From the cell containing the given text, extract its center point as (X, Y) coordinate. 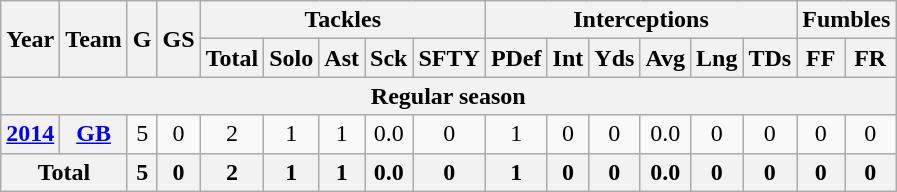
Avg (666, 58)
Year (30, 39)
Regular season (448, 96)
PDef (516, 58)
Ast (342, 58)
2014 (30, 134)
FF (821, 58)
GB (94, 134)
Sck (388, 58)
Fumbles (846, 20)
Team (94, 39)
FR (870, 58)
TDs (770, 58)
Lng (717, 58)
SFTY (449, 58)
Yds (614, 58)
Int (568, 58)
G (142, 39)
GS (178, 39)
Tackles (342, 20)
Solo (292, 58)
Interceptions (640, 20)
